Output the (x, y) coordinate of the center of the cell containing the given text.  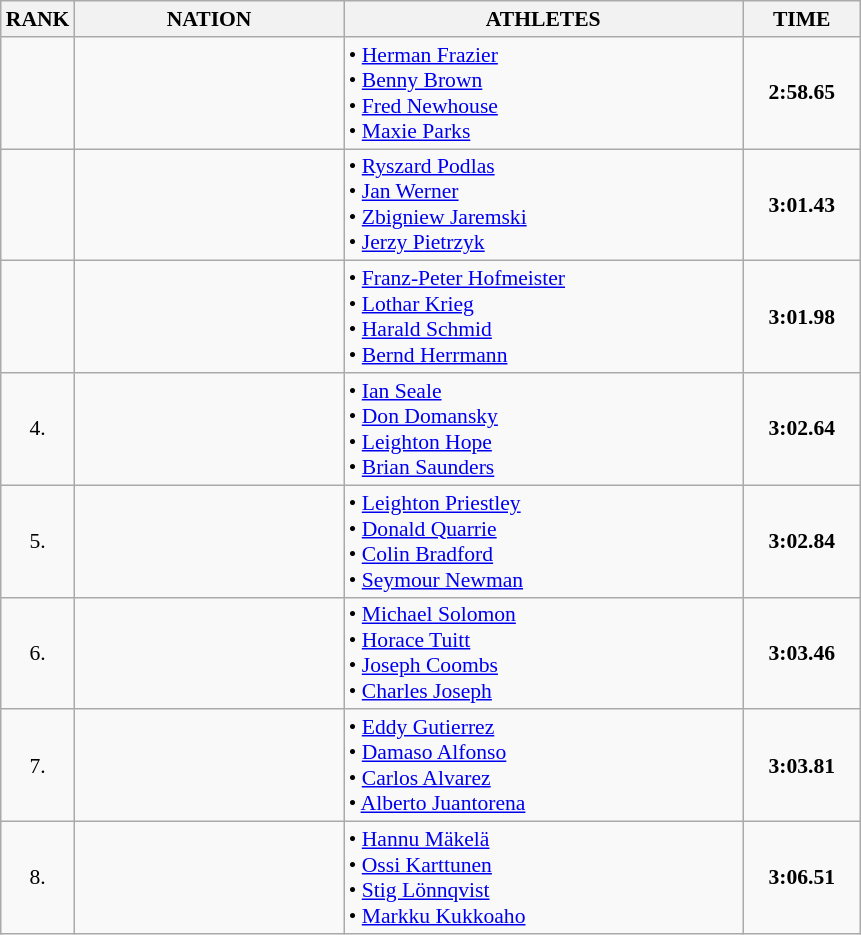
3:03.46 (802, 653)
3:02.84 (802, 541)
• Franz-Peter Hofmeister• Lothar Krieg• Harald Schmid• Bernd Herrmann (544, 317)
ATHLETES (544, 19)
• Ian Seale• Don Domansky• Leighton Hope• Brian Saunders (544, 429)
6. (38, 653)
RANK (38, 19)
• Herman Frazier• Benny Brown• Fred Newhouse• Maxie Parks (544, 93)
TIME (802, 19)
3:06.51 (802, 878)
7. (38, 766)
3:01.43 (802, 205)
• Ryszard Podlas• Jan Werner• Zbigniew Jaremski• Jerzy Pietrzyk (544, 205)
3:01.98 (802, 317)
5. (38, 541)
4. (38, 429)
3:03.81 (802, 766)
• Eddy Gutierrez• Damaso Alfonso• Carlos Alvarez• Alberto Juantorena (544, 766)
• Hannu Mäkelä• Ossi Karttunen• Stig Lönnqvist• Markku Kukkoaho (544, 878)
• Leighton Priestley• Donald Quarrie• Colin Bradford• Seymour Newman (544, 541)
3:02.64 (802, 429)
8. (38, 878)
NATION (208, 19)
• Michael Solomon• Horace Tuitt• Joseph Coombs• Charles Joseph (544, 653)
2:58.65 (802, 93)
